Extract the (x, y) coordinate from the center of the cell holding the provided text.  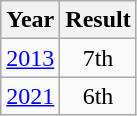
2013 (30, 58)
2021 (30, 96)
Result (98, 20)
6th (98, 96)
7th (98, 58)
Year (30, 20)
